Find where the given text appears and provide that cell's center as (x, y) coordinate. 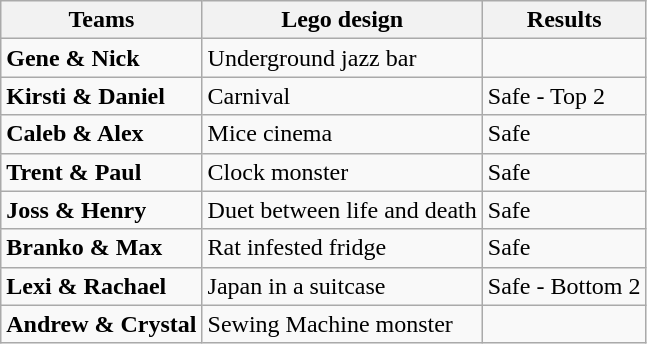
Duet between life and death (342, 210)
Japan in a suitcase (342, 286)
Results (564, 20)
Mice cinema (342, 134)
Rat infested fridge (342, 248)
Carnival (342, 96)
Underground jazz bar (342, 58)
Sewing Machine monster (342, 324)
Lego design (342, 20)
Caleb & Alex (102, 134)
Andrew & Crystal (102, 324)
Joss & Henry (102, 210)
Clock monster (342, 172)
Gene & Nick (102, 58)
Safe - Bottom 2 (564, 286)
Branko & Max (102, 248)
Safe - Top 2 (564, 96)
Lexi & Rachael (102, 286)
Kirsti & Daniel (102, 96)
Trent & Paul (102, 172)
Teams (102, 20)
